Locate the cell with the specified text and output its (X, Y) center coordinate. 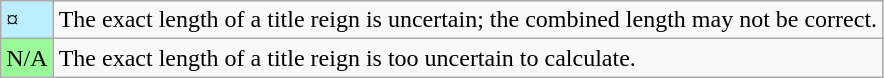
The exact length of a title reign is too uncertain to calculate. (468, 58)
The exact length of a title reign is uncertain; the combined length may not be correct. (468, 20)
¤ (27, 20)
N/A (27, 58)
